Detect which cell encompasses the target text, then output its (x, y) center coordinate. 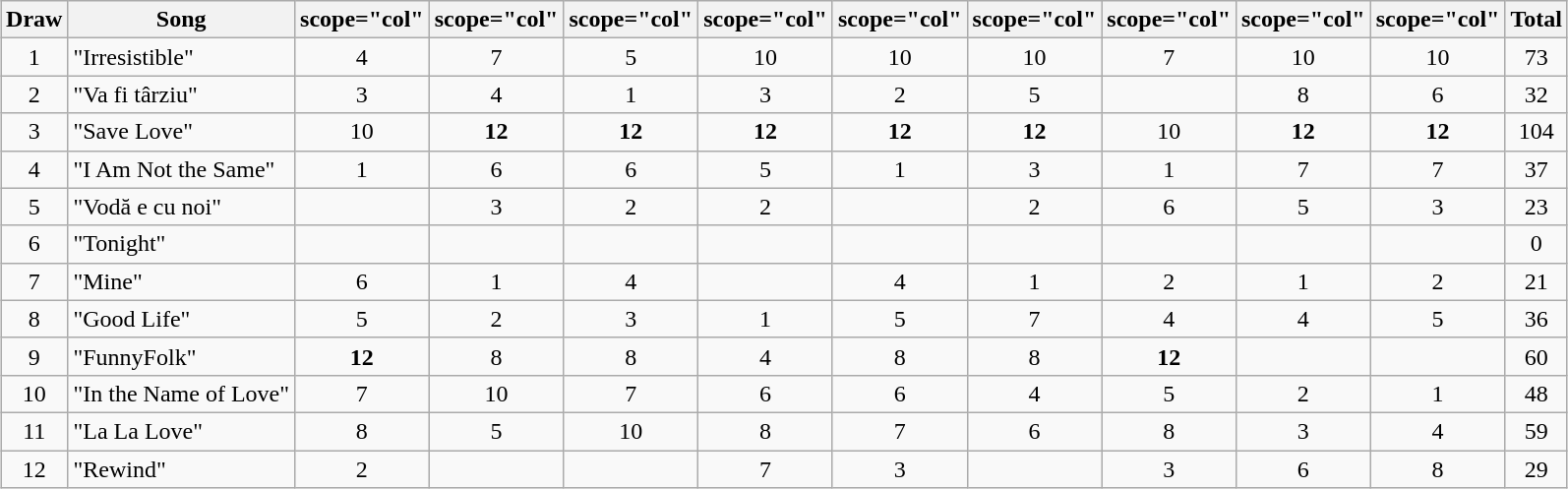
104 (1537, 132)
"I Am Not the Same" (181, 169)
9 (34, 356)
"FunnyFolk" (181, 356)
Draw (34, 20)
48 (1537, 394)
73 (1537, 57)
"Irresistible" (181, 57)
"Vodă e cu noi" (181, 207)
Total (1537, 20)
0 (1537, 244)
"Va fi târziu" (181, 94)
32 (1537, 94)
"Tonight" (181, 244)
23 (1537, 207)
21 (1537, 281)
60 (1537, 356)
"Save Love" (181, 132)
"In the Name of Love" (181, 394)
11 (34, 431)
"Mine" (181, 281)
59 (1537, 431)
"La La Love" (181, 431)
29 (1537, 469)
36 (1537, 319)
"Rewind" (181, 469)
Song (181, 20)
"Good Life" (181, 319)
37 (1537, 169)
